Locate the cell with the specified text and output its [X, Y] center coordinate. 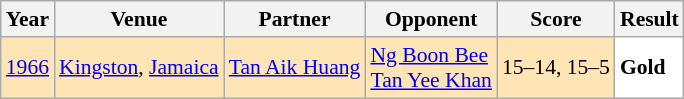
Gold [650, 68]
Result [650, 19]
15–14, 15–5 [556, 68]
Venue [139, 19]
1966 [28, 68]
Kingston, Jamaica [139, 68]
Year [28, 19]
Partner [295, 19]
Score [556, 19]
Ng Boon Bee Tan Yee Khan [431, 68]
Opponent [431, 19]
Tan Aik Huang [295, 68]
